Return the (X, Y) coordinate for the center point of the cell that contains the specified text.  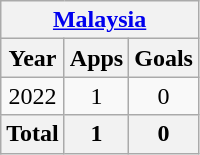
Total (33, 134)
2022 (33, 96)
Apps (96, 58)
Goals (164, 58)
Malaysia (100, 20)
Year (33, 58)
